Extract the [X, Y] coordinate from the center of the cell holding the provided text.  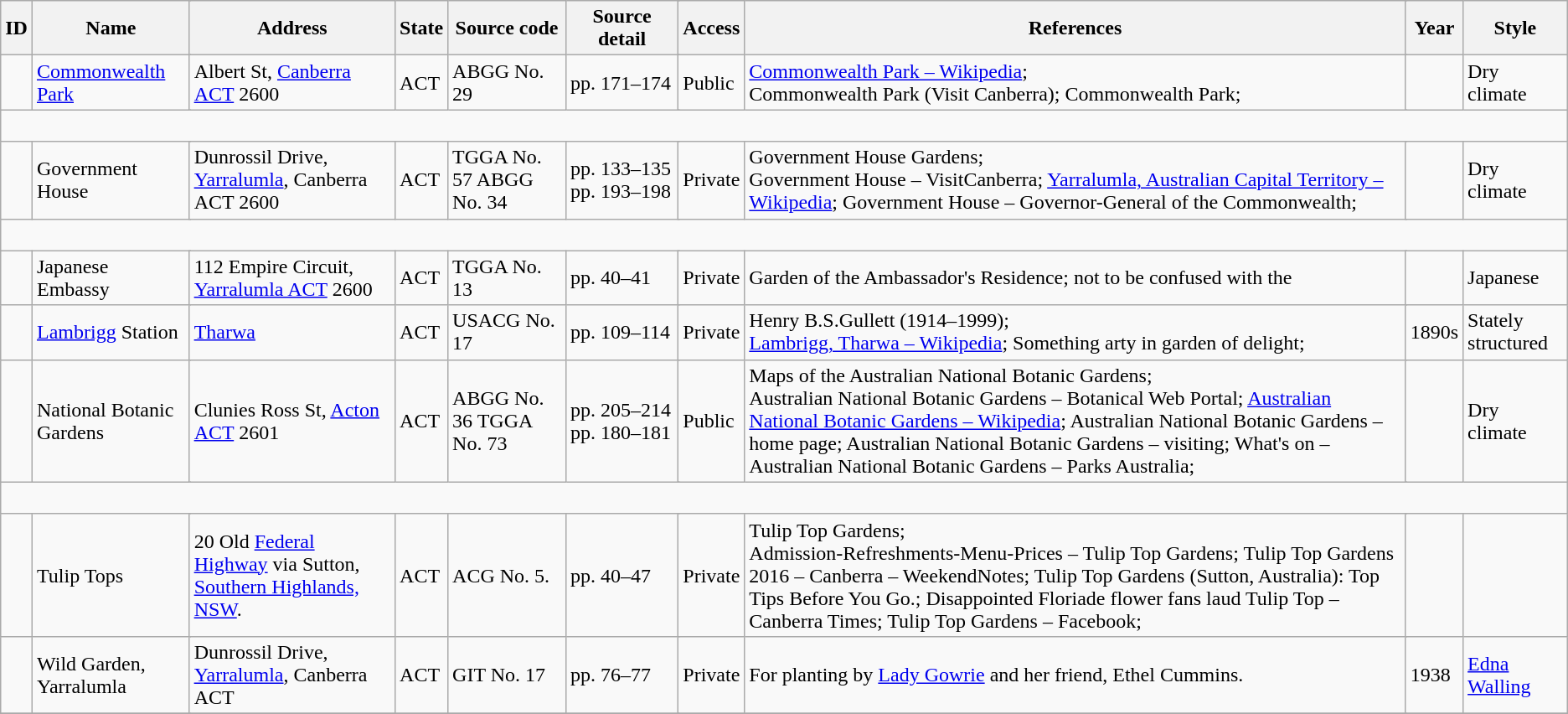
Edna Walling [1516, 675]
Albert St, Canberra ACT 2600 [291, 82]
Henry B.S.Gullett (1914–1999);Lambrigg, Tharwa – Wikipedia; Something arty in garden of delight; [1075, 332]
TGGA No. 57 ABGG No. 34 [508, 180]
Style [1516, 28]
Source code [508, 28]
Dunrossil Drive, Yarralumla, Canberra ACT 2600 [291, 180]
pp. 109–114 [622, 332]
ABGG No. 29 [508, 82]
Tulip Tops [111, 575]
pp. 76–77 [622, 675]
GIT No. 17 [508, 675]
Government House [111, 180]
Year [1434, 28]
pp. 133–135 pp. 193–198 [622, 180]
pp. 205–214 pp. 180–181 [622, 421]
Tharwa [291, 332]
pp. 40–41 [622, 278]
Garden of the Ambassador's Residence; not to be confused with the [1075, 278]
Lambrigg Station [111, 332]
Commonwealth Park – Wikipedia;Commonwealth Park (Visit Canberra); Commonwealth Park; [1075, 82]
Address [291, 28]
1938 [1434, 675]
State [422, 28]
For planting by Lady Gowrie and her friend, Ethel Cummins. [1075, 675]
Name [111, 28]
pp. 40–47 [622, 575]
Stately structured [1516, 332]
ABGG No. 36 TGGA No. 73 [508, 421]
TGGA No. 13 [508, 278]
Dunrossil Drive, Yarralumla, Canberra ACT [291, 675]
Japanese [1516, 278]
Clunies Ross St, Acton ACT 2601 [291, 421]
Source detail [622, 28]
Wild Garden, Yarralumla [111, 675]
USACG No. 17 [508, 332]
pp. 171–174 [622, 82]
National Botanic Gardens [111, 421]
ACG No. 5. [508, 575]
Commonwealth Park [111, 82]
112 Empire Circuit, Yarralumla ACT 2600 [291, 278]
Japanese Embassy [111, 278]
References [1075, 28]
Access [712, 28]
20 Old Federal Highway via Sutton, Southern Highlands, NSW. [291, 575]
ID [17, 28]
1890s [1434, 332]
